Find where the given text appears and provide that cell's center as [X, Y] coordinate. 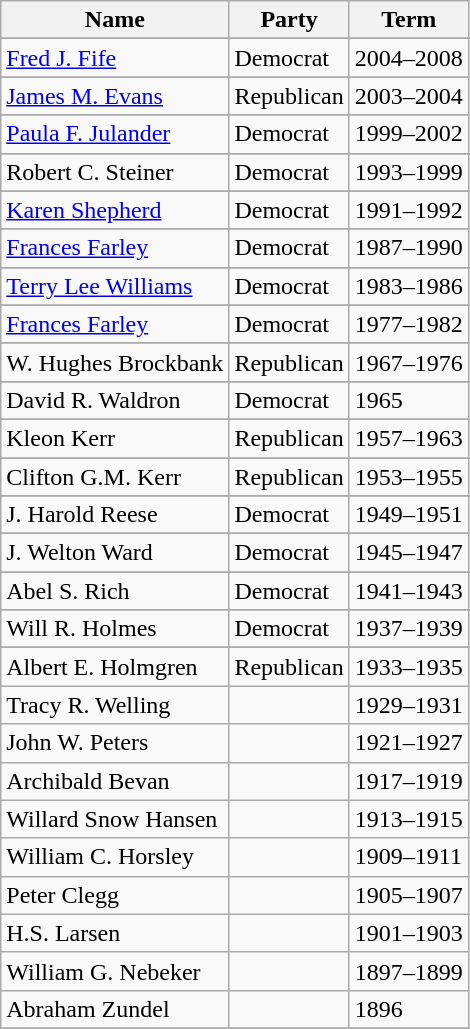
1905–1907 [408, 895]
Archibald Bevan [115, 781]
1921–1927 [408, 743]
Name [115, 20]
1983–1986 [408, 286]
1933–1935 [408, 667]
Peter Clegg [115, 895]
Terry Lee Williams [115, 286]
J. Harold Reese [115, 515]
1897–1899 [408, 971]
1901–1903 [408, 933]
Karen Shepherd [115, 210]
1909–1911 [408, 857]
W. Hughes Brockbank [115, 362]
1977–1982 [408, 324]
2004–2008 [408, 58]
1917–1919 [408, 781]
William C. Horsley [115, 857]
Abraham Zundel [115, 1009]
1967–1976 [408, 362]
Abel S. Rich [115, 591]
J. Welton Ward [115, 553]
1949–1951 [408, 515]
Term [408, 20]
1957–1963 [408, 438]
1913–1915 [408, 819]
1999–2002 [408, 134]
Albert E. Holmgren [115, 667]
Will R. Holmes [115, 629]
William G. Nebeker [115, 971]
John W. Peters [115, 743]
David R. Waldron [115, 400]
1937–1939 [408, 629]
2003–2004 [408, 96]
1929–1931 [408, 705]
James M. Evans [115, 96]
Party [289, 20]
Robert C. Steiner [115, 172]
Kleon Kerr [115, 438]
Willard Snow Hansen [115, 819]
1987–1990 [408, 248]
1953–1955 [408, 477]
Tracy R. Welling [115, 705]
Clifton G.M. Kerr [115, 477]
1991–1992 [408, 210]
1993–1999 [408, 172]
Paula F. Julander [115, 134]
1965 [408, 400]
1896 [408, 1009]
Fred J. Fife [115, 58]
1941–1943 [408, 591]
H.S. Larsen [115, 933]
1945–1947 [408, 553]
